Search for the cell housing the specified text and yield its [X, Y] center coordinate. 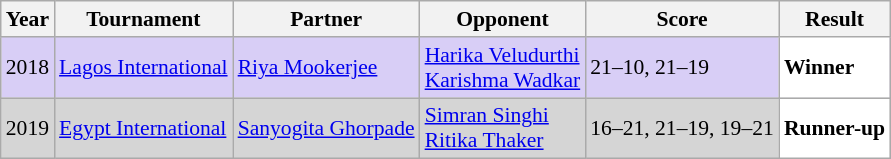
Sanyogita Ghorpade [326, 128]
Riya Mookerjee [326, 68]
2018 [28, 68]
Partner [326, 19]
Opponent [503, 19]
Egypt International [144, 128]
Lagos International [144, 68]
21–10, 21–19 [682, 68]
Simran Singhi Ritika Thaker [503, 128]
Winner [834, 68]
2019 [28, 128]
Tournament [144, 19]
Result [834, 19]
Score [682, 19]
Harika Veludurthi Karishma Wadkar [503, 68]
16–21, 21–19, 19–21 [682, 128]
Year [28, 19]
Runner-up [834, 128]
